Output the (x, y) coordinate of the center of the cell containing the given text.  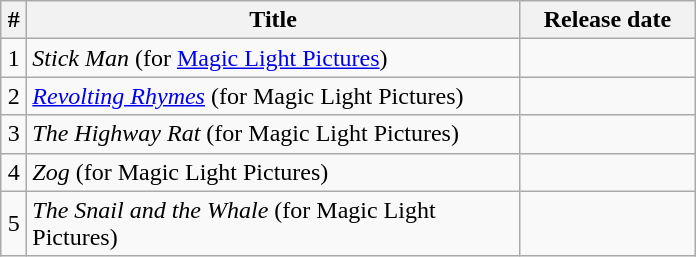
# (14, 20)
1 (14, 58)
Zog (for Magic Light Pictures) (274, 172)
Revolting Rhymes (for Magic Light Pictures) (274, 96)
3 (14, 134)
Release date (607, 20)
2 (14, 96)
Title (274, 20)
The Highway Rat (for Magic Light Pictures) (274, 134)
Stick Man (for Magic Light Pictures) (274, 58)
The Snail and the Whale (for Magic Light Pictures) (274, 224)
4 (14, 172)
5 (14, 224)
